Return the (X, Y) coordinate for the center point of the cell that contains the specified text.  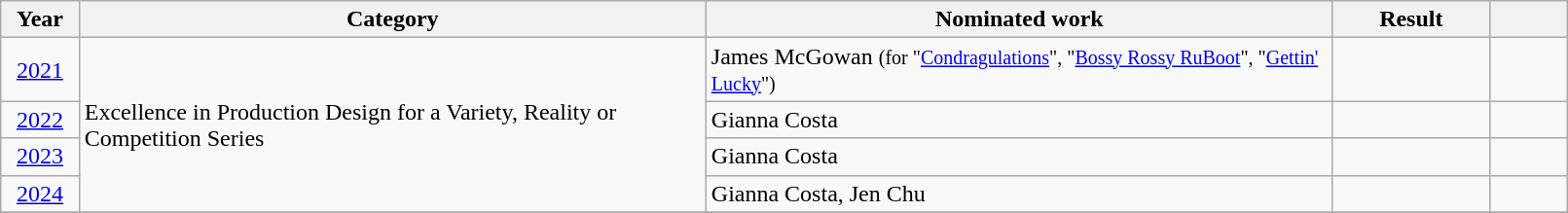
2024 (40, 194)
2021 (40, 70)
Year (40, 19)
Category (392, 19)
2023 (40, 157)
Gianna Costa, Jen Chu (1019, 194)
Excellence in Production Design for a Variety, Reality or Competition Series (392, 124)
Nominated work (1019, 19)
Result (1411, 19)
James McGowan (for "Condragulations", "Bossy Rossy RuBoot", "Gettin' Lucky") (1019, 70)
2022 (40, 120)
